Extract the [x, y] coordinate from the center of the cell holding the provided text.  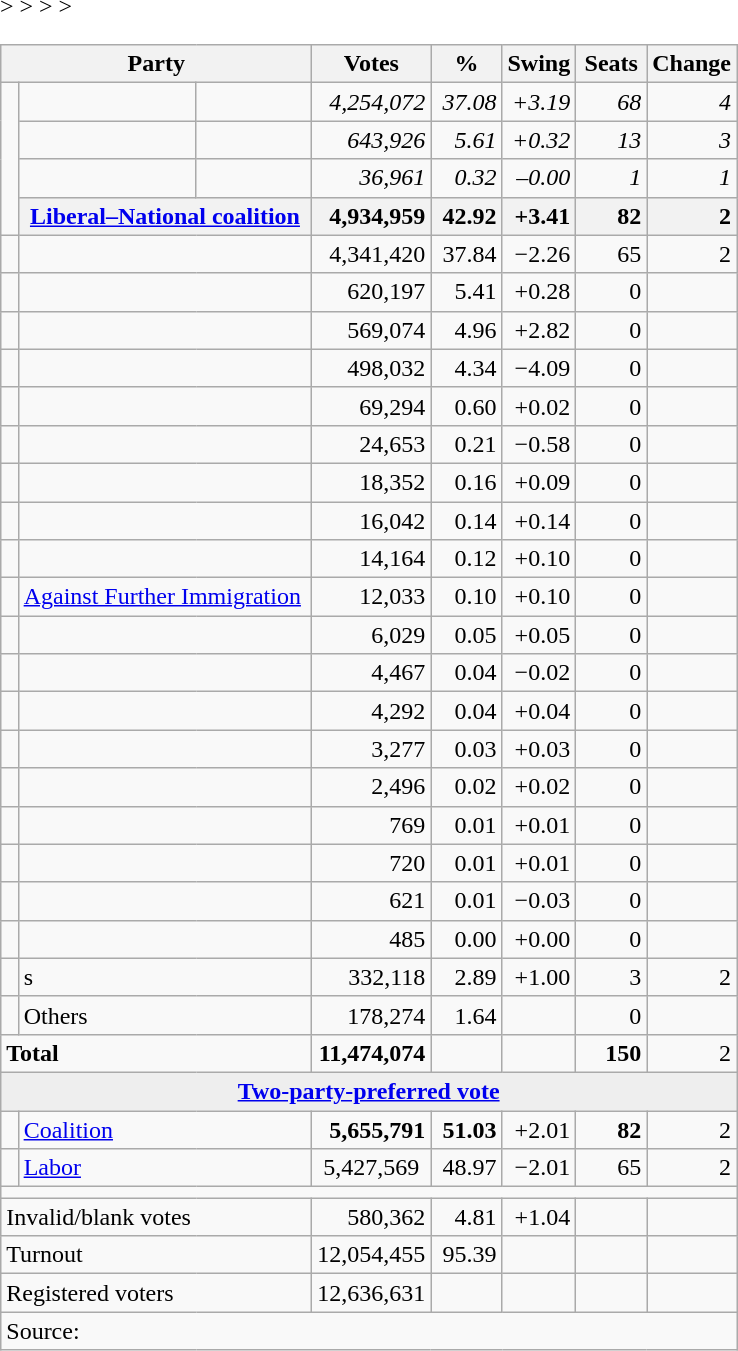
150 [612, 1053]
2,496 [372, 787]
+0.09 [539, 482]
0.14 [466, 521]
95.39 [466, 1255]
48.97 [466, 1168]
5.61 [466, 140]
18,352 [372, 482]
643,926 [372, 140]
4,467 [372, 673]
4 [692, 102]
−0.58 [539, 444]
3,277 [372, 749]
+0.14 [539, 521]
+0.00 [539, 939]
4.34 [466, 368]
0.02 [466, 787]
+0.04 [539, 711]
Seats [612, 64]
178,274 [372, 1015]
% [466, 64]
5,427,569 [372, 1168]
68 [612, 102]
16,042 [372, 521]
485 [372, 939]
5,655,791 [372, 1129]
51.03 [466, 1129]
42.92 [466, 216]
4.81 [466, 1217]
0.12 [466, 559]
s [165, 977]
13 [612, 140]
2.89 [466, 977]
Swing [539, 64]
Two-party-preferred vote [369, 1091]
+2.82 [539, 330]
11,474,074 [372, 1053]
+3.19 [539, 102]
−2.01 [539, 1168]
12,033 [372, 597]
569,074 [372, 330]
+2.01 [539, 1129]
−0.02 [539, 673]
+0.32 [539, 140]
0.03 [466, 749]
24,653 [372, 444]
769 [372, 825]
1.64 [466, 1015]
Labor [165, 1168]
69,294 [372, 406]
37.84 [466, 254]
4,254,072 [372, 102]
–0.00 [539, 178]
Turnout [156, 1255]
0.21 [466, 444]
Registered voters [156, 1293]
621 [372, 901]
498,032 [372, 368]
+0.03 [539, 749]
+1.04 [539, 1217]
+3.41 [539, 216]
37.08 [466, 102]
Source: [369, 1331]
0.10 [466, 597]
4.96 [466, 330]
−4.09 [539, 368]
Change [692, 64]
0.16 [466, 482]
Others [165, 1015]
−0.03 [539, 901]
14,164 [372, 559]
12,054,455 [372, 1255]
+1.00 [539, 977]
12,636,631 [372, 1293]
Against Further Immigration [165, 597]
6,029 [372, 635]
580,362 [372, 1217]
5.41 [466, 292]
0.00 [466, 939]
332,118 [372, 977]
Liberal–National coalition [165, 216]
Total [156, 1053]
4,292 [372, 711]
Coalition [165, 1129]
0.60 [466, 406]
Party [156, 64]
−2.26 [539, 254]
4,341,420 [372, 254]
0.32 [466, 178]
+0.28 [539, 292]
620,197 [372, 292]
Invalid/blank votes [156, 1217]
36,961 [372, 178]
720 [372, 863]
+0.05 [539, 635]
0.05 [466, 635]
Votes [372, 64]
4,934,959 [372, 216]
